For the text-containing cell, return its midpoint in (X, Y) coordinate format. 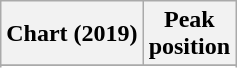
Chart (2019) (72, 34)
Peakposition (189, 34)
